Determine the [X, Y] coordinate at the center of the cell enclosing the given text.  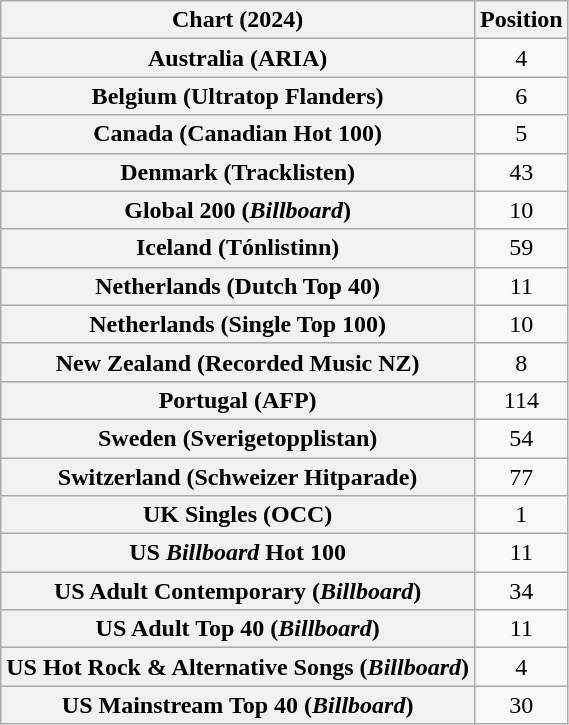
54 [521, 438]
114 [521, 400]
59 [521, 248]
Australia (ARIA) [238, 58]
US Billboard Hot 100 [238, 553]
Iceland (Tónlistinn) [238, 248]
Denmark (Tracklisten) [238, 172]
US Adult Top 40 (Billboard) [238, 629]
Portugal (AFP) [238, 400]
8 [521, 362]
US Adult Contemporary (Billboard) [238, 591]
Netherlands (Single Top 100) [238, 324]
43 [521, 172]
Position [521, 20]
US Mainstream Top 40 (Billboard) [238, 705]
US Hot Rock & Alternative Songs (Billboard) [238, 667]
6 [521, 96]
77 [521, 477]
UK Singles (OCC) [238, 515]
Belgium (Ultratop Flanders) [238, 96]
Chart (2024) [238, 20]
Global 200 (Billboard) [238, 210]
30 [521, 705]
Canada (Canadian Hot 100) [238, 134]
5 [521, 134]
1 [521, 515]
Switzerland (Schweizer Hitparade) [238, 477]
New Zealand (Recorded Music NZ) [238, 362]
34 [521, 591]
Sweden (Sverigetopplistan) [238, 438]
Netherlands (Dutch Top 40) [238, 286]
